Return the (X, Y) coordinate for the center point of the cell that contains the specified text.  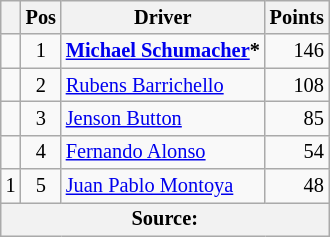
54 (297, 152)
5 (41, 186)
Fernando Alonso (163, 152)
2 (41, 85)
4 (41, 152)
48 (297, 186)
Driver (163, 17)
Michael Schumacher* (163, 51)
Jenson Button (163, 118)
Pos (41, 17)
108 (297, 85)
85 (297, 118)
Points (297, 17)
146 (297, 51)
Source: (165, 219)
3 (41, 118)
Rubens Barrichello (163, 85)
Juan Pablo Montoya (163, 186)
